Scan for the cell matching the given text and deliver its [X, Y] coordinate at center. 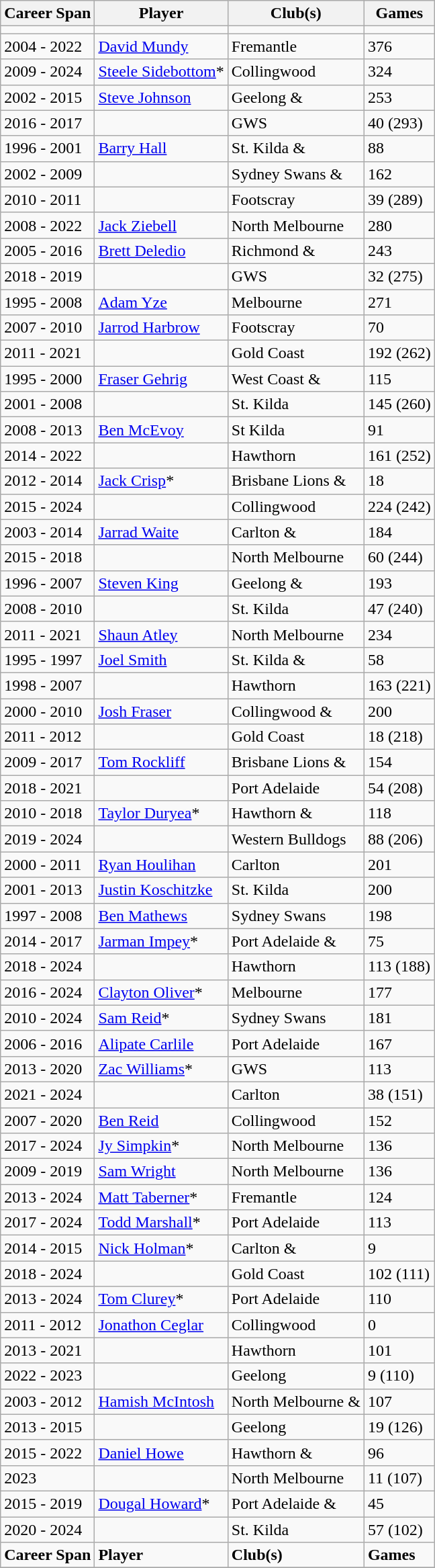
110 [399, 1299]
2022 - 2023 [48, 1376]
198 [399, 916]
18 [399, 481]
154 [399, 763]
1995 - 1997 [48, 660]
253 [399, 97]
11 (107) [399, 1478]
Jonathon Ceglar [161, 1325]
Nick Holman* [161, 1248]
1997 - 2008 [48, 916]
1998 - 2007 [48, 685]
Barry Hall [161, 148]
2003 - 2014 [48, 532]
243 [399, 251]
75 [399, 941]
Josh Fraser [161, 711]
2000 - 2010 [48, 711]
2010 - 2024 [48, 1018]
1995 - 2008 [48, 302]
54 (208) [399, 788]
2015 - 2024 [48, 507]
2009 - 2024 [48, 72]
2023 [48, 1478]
45 [399, 1504]
Fraser Gehrig [161, 379]
2015 - 2018 [48, 558]
107 [399, 1401]
19 (126) [399, 1427]
2003 - 2012 [48, 1401]
Taylor Duryea* [161, 814]
Hamish McIntosh [161, 1401]
2002 - 2009 [48, 174]
Jack Crisp* [161, 481]
Justin Koschitzke [161, 890]
101 [399, 1350]
96 [399, 1452]
9 (110) [399, 1376]
70 [399, 328]
118 [399, 814]
60 (244) [399, 558]
177 [399, 992]
47 (240) [399, 609]
324 [399, 72]
Joel Smith [161, 660]
91 [399, 430]
Collingwood & [295, 711]
Tom Rockliff [161, 763]
2013 - 2021 [48, 1350]
271 [399, 302]
88 [399, 148]
Jarrod Harbrow [161, 328]
88 (206) [399, 839]
2009 - 2019 [48, 1172]
West Coast & [295, 379]
1996 - 2007 [48, 583]
Ben Mathews [161, 916]
2007 - 2010 [48, 328]
Sydney Swans & [295, 174]
38 (151) [399, 1094]
Zac Williams* [161, 1069]
Dougal Howard* [161, 1504]
Todd Marshall* [161, 1223]
57 (102) [399, 1530]
2019 - 2024 [48, 839]
376 [399, 46]
152 [399, 1120]
North Melbourne & [295, 1401]
162 [399, 174]
2010 - 2011 [48, 200]
Shaun Atley [161, 634]
2013 - 2020 [48, 1069]
9 [399, 1248]
102 (111) [399, 1274]
39 (289) [399, 200]
Brett Deledio [161, 251]
193 [399, 583]
184 [399, 532]
1996 - 2001 [48, 148]
115 [399, 379]
2007 - 2020 [48, 1120]
Daniel Howe [161, 1452]
2014 - 2017 [48, 941]
2016 - 2024 [48, 992]
167 [399, 1043]
2018 - 2019 [48, 276]
58 [399, 660]
David Mundy [161, 46]
Jack Ziebell [161, 225]
Clayton Oliver* [161, 992]
Ben Reid [161, 1120]
2008 - 2013 [48, 430]
2001 - 2013 [48, 890]
2013 - 2015 [48, 1427]
2014 - 2022 [48, 455]
2005 - 2016 [48, 251]
Steve Johnson [161, 97]
201 [399, 865]
Matt Taberner* [161, 1197]
0 [399, 1325]
113 (188) [399, 967]
Western Bulldogs [295, 839]
2012 - 2014 [48, 481]
Tom Clurey* [161, 1299]
2016 - 2017 [48, 123]
2015 - 2022 [48, 1452]
Steele Sidebottom* [161, 72]
124 [399, 1197]
2004 - 2022 [48, 46]
Ben McEvoy [161, 430]
32 (275) [399, 276]
2010 - 2018 [48, 814]
2006 - 2016 [48, 1043]
Sam Wright [161, 1172]
2008 - 2010 [48, 609]
192 (262) [399, 353]
2014 - 2015 [48, 1248]
Steven King [161, 583]
Jarman Impey* [161, 941]
2001 - 2008 [48, 404]
2020 - 2024 [48, 1530]
2018 - 2021 [48, 788]
Sam Reid* [161, 1018]
181 [399, 1018]
234 [399, 634]
Jarrad Waite [161, 532]
1995 - 2000 [48, 379]
2009 - 2017 [48, 763]
Adam Yze [161, 302]
2015 - 2019 [48, 1504]
Richmond & [295, 251]
2008 - 2022 [48, 225]
2002 - 2015 [48, 97]
Jy Simpkin* [161, 1146]
280 [399, 225]
163 (221) [399, 685]
18 (218) [399, 737]
161 (252) [399, 455]
2000 - 2011 [48, 865]
Alipate Carlile [161, 1043]
Ryan Houlihan [161, 865]
145 (260) [399, 404]
40 (293) [399, 123]
224 (242) [399, 507]
2021 - 2024 [48, 1094]
St Kilda [295, 430]
